Locate the cell with the specified text and output its [x, y] center coordinate. 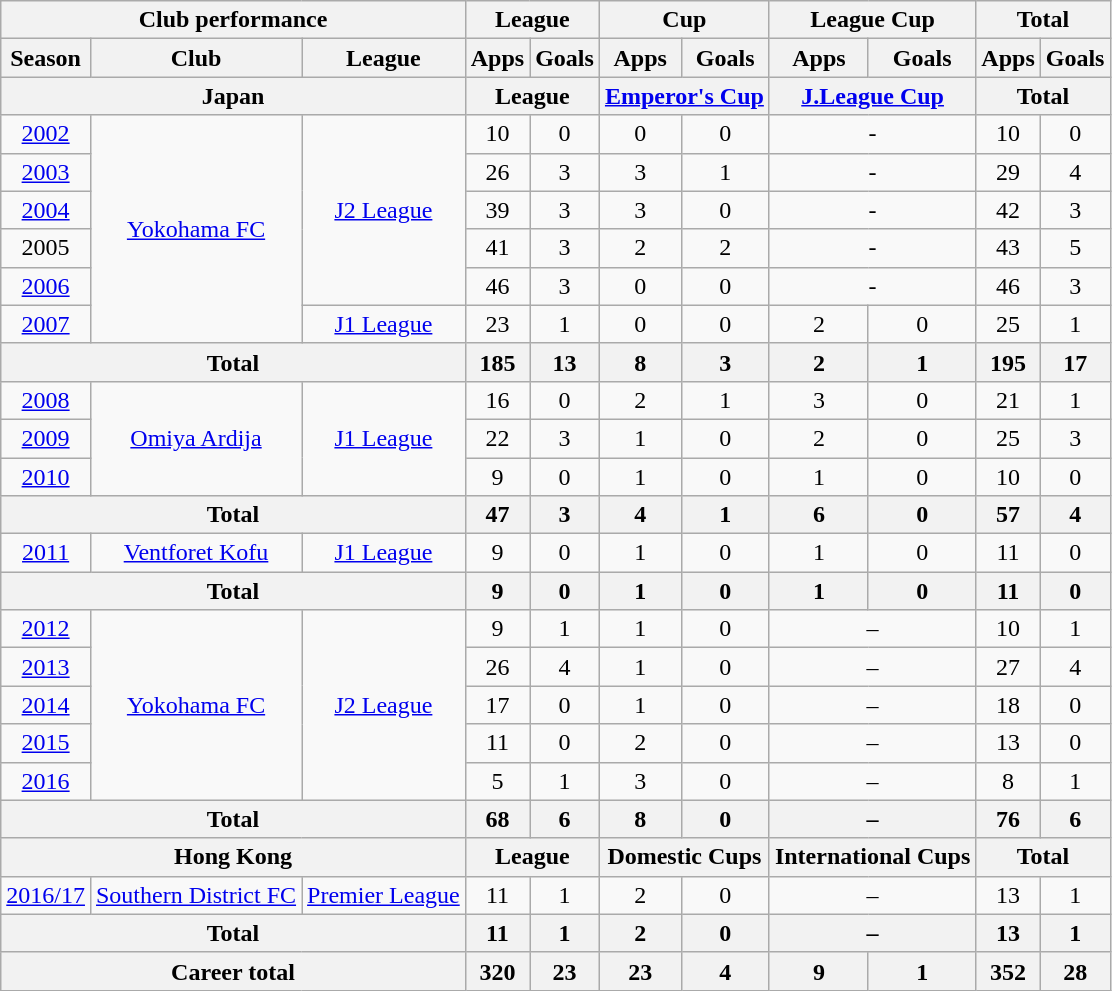
185 [497, 362]
47 [497, 515]
Emperor's Cup [684, 96]
21 [1008, 400]
Premier League [384, 895]
2015 [46, 743]
18 [1008, 705]
43 [1008, 248]
2012 [46, 629]
Ventforet Kofu [196, 553]
Japan [233, 96]
42 [1008, 210]
Southern District FC [196, 895]
2010 [46, 477]
39 [497, 210]
Omiya Ardija [196, 438]
Career total [233, 971]
2002 [46, 134]
320 [497, 971]
76 [1008, 819]
2005 [46, 248]
Club performance [233, 20]
68 [497, 819]
League Cup [872, 20]
195 [1008, 362]
16 [497, 400]
Season [46, 58]
2011 [46, 553]
2016/17 [46, 895]
2007 [46, 324]
352 [1008, 971]
International Cups [872, 857]
28 [1075, 971]
Cup [684, 20]
2013 [46, 667]
2009 [46, 438]
57 [1008, 515]
2003 [46, 172]
Club [196, 58]
29 [1008, 172]
2004 [46, 210]
2016 [46, 781]
2006 [46, 286]
22 [497, 438]
41 [497, 248]
Hong Kong [233, 857]
2014 [46, 705]
Domestic Cups [684, 857]
2008 [46, 400]
J.League Cup [872, 96]
27 [1008, 667]
